Detect which cell encompasses the target text, then output its [x, y] center coordinate. 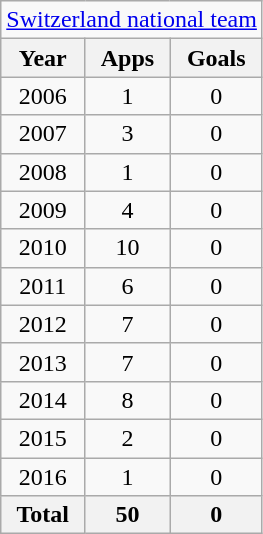
Goals [216, 58]
8 [128, 400]
2011 [43, 286]
50 [128, 515]
3 [128, 134]
Switzerland national team [132, 20]
2008 [43, 172]
2009 [43, 210]
2 [128, 438]
2013 [43, 362]
2006 [43, 96]
2014 [43, 400]
2015 [43, 438]
Total [43, 515]
4 [128, 210]
2007 [43, 134]
10 [128, 248]
Apps [128, 58]
Year [43, 58]
6 [128, 286]
2012 [43, 324]
2016 [43, 477]
2010 [43, 248]
